Locate the cell with the specified text and output its (X, Y) center coordinate. 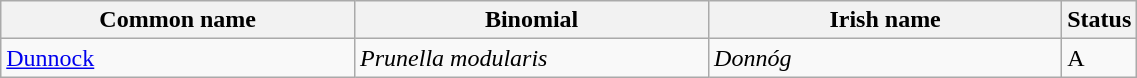
Irish name (886, 20)
Donnóg (886, 58)
A (1100, 58)
Status (1100, 20)
Binomial (532, 20)
Common name (178, 20)
Dunnock (178, 58)
Prunella modularis (532, 58)
